Capture the cell that displays the provided text and extract its [x, y] central coordinate. 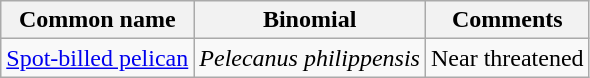
Spot-billed pelican [98, 58]
Pelecanus philippensis [310, 58]
Near threatened [507, 58]
Common name [98, 20]
Comments [507, 20]
Binomial [310, 20]
